Provide the (x, y) coordinate of the cell's center where the given text is located.  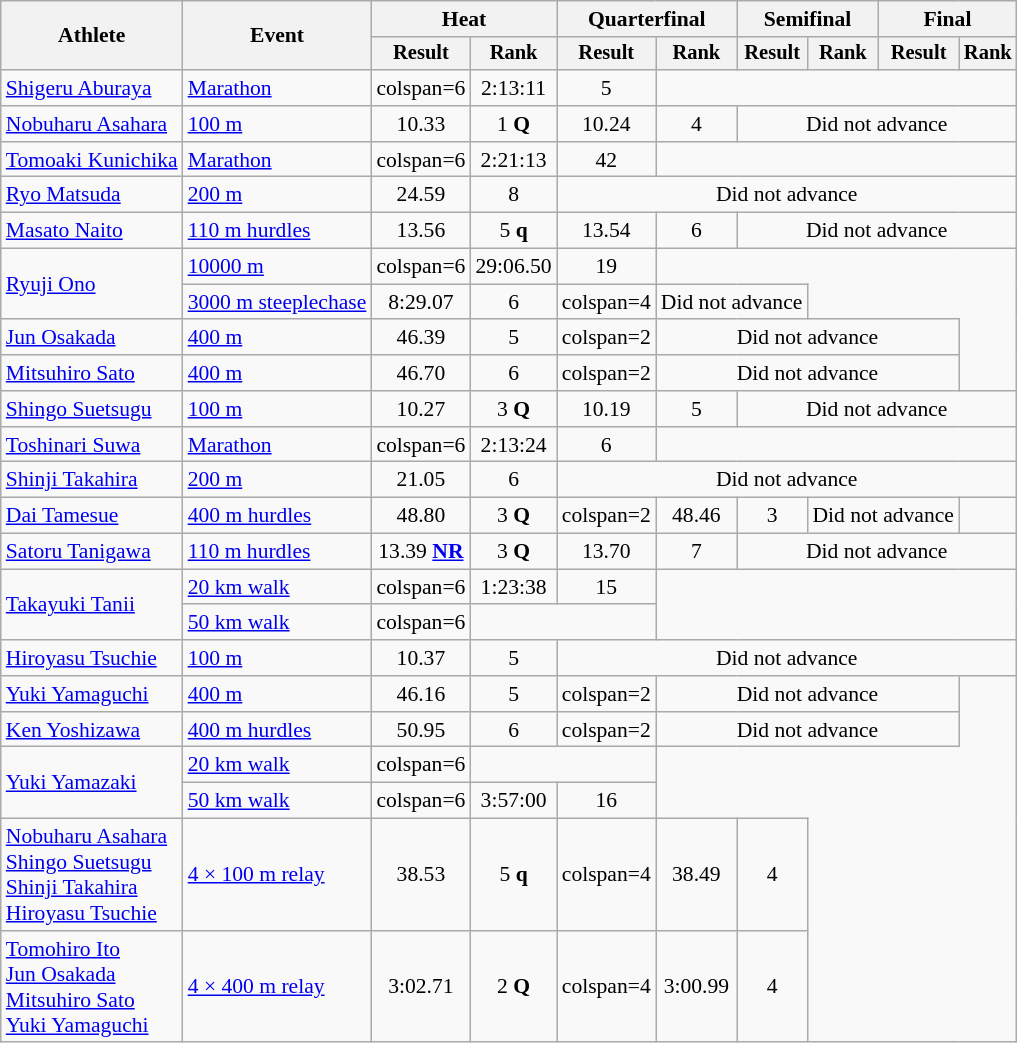
Satoru Tanigawa (92, 552)
Tomoaki Kunichika (92, 160)
Shinji Takahira (92, 480)
29:06.50 (513, 267)
10.19 (606, 409)
Nobuharu AsaharaShingo SuetsuguShinji TakahiraHiroyasu Tsuchie (92, 875)
Ryo Matsuda (92, 195)
13.70 (606, 552)
46.39 (420, 338)
3:00.99 (696, 987)
3 (772, 516)
Shigeru Aburaya (92, 88)
Takayuki Tanii (92, 604)
1 Q (513, 124)
10.27 (420, 409)
1:23:38 (513, 587)
38.49 (696, 875)
42 (606, 160)
8:29.07 (420, 302)
Shingo Suetsugu (92, 409)
Nobuharu Asahara (92, 124)
Toshinari Suwa (92, 445)
Athlete (92, 36)
10.37 (420, 658)
Yuki Yamazaki (92, 782)
2:21:13 (513, 160)
4 × 100 m relay (278, 875)
Ryuji Ono (92, 284)
3:57:00 (513, 801)
10.24 (606, 124)
13.54 (606, 231)
Mitsuhiro Sato (92, 373)
Quarterfinal (647, 19)
2 Q (513, 987)
3:02.71 (420, 987)
10.33 (420, 124)
24.59 (420, 195)
Yuki Yamaguchi (92, 694)
Masato Naito (92, 231)
21.05 (420, 480)
Dai Tamesue (92, 516)
2:13:24 (513, 445)
7 (696, 552)
48.46 (696, 516)
8 (513, 195)
3000 m steeplechase (278, 302)
48.80 (420, 516)
15 (606, 587)
Heat (464, 19)
Jun Osakada (92, 338)
Ken Yoshizawa (92, 730)
13.56 (420, 231)
Semifinal (808, 19)
Final (947, 19)
19 (606, 267)
4 × 400 m relay (278, 987)
2:13:11 (513, 88)
50.95 (420, 730)
Tomohiro ItoJun OsakadaMitsuhiro SatoYuki Yamaguchi (92, 987)
46.70 (420, 373)
46.16 (420, 694)
13.39 NR (420, 552)
Event (278, 36)
16 (606, 801)
38.53 (420, 875)
Hiroyasu Tsuchie (92, 658)
10000 m (278, 267)
